Search for the cell housing the specified text and yield its [X, Y] center coordinate. 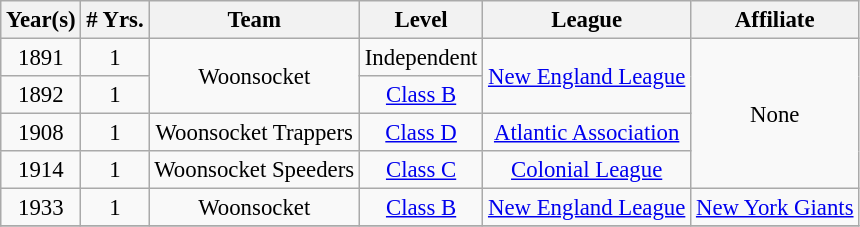
Independent [420, 58]
1908 [41, 133]
Level [420, 20]
Year(s) [41, 20]
Affiliate [775, 20]
Atlantic Association [587, 133]
# Yrs. [115, 20]
Woonsocket Trappers [254, 133]
Team [254, 20]
1914 [41, 170]
None [775, 114]
1892 [41, 95]
1891 [41, 58]
Class D [420, 133]
Colonial League [587, 170]
1933 [41, 208]
League [587, 20]
New York Giants [775, 208]
Class C [420, 170]
Woonsocket Speeders [254, 170]
